Provide the [X, Y] coordinate of the cell's center where the given text is located.  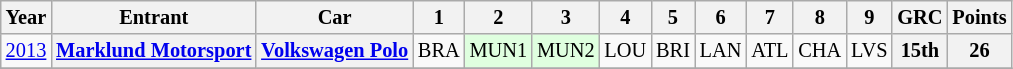
3 [566, 17]
Year [26, 17]
15th [920, 51]
5 [673, 17]
BRI [673, 51]
Marklund Motorsport [154, 51]
Entrant [154, 17]
26 [979, 51]
ATL [770, 51]
MUN1 [498, 51]
2013 [26, 51]
CHA [820, 51]
6 [721, 17]
LVS [869, 51]
LAN [721, 51]
GRC [920, 17]
4 [626, 17]
MUN2 [566, 51]
Car [334, 17]
9 [869, 17]
7 [770, 17]
1 [439, 17]
BRA [439, 51]
Volkswagen Polo [334, 51]
LOU [626, 51]
Points [979, 17]
8 [820, 17]
2 [498, 17]
